Search for the cell housing the specified text and yield its (x, y) center coordinate. 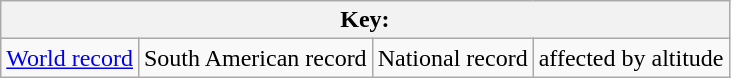
South American record (255, 58)
affected by altitude (631, 58)
National record (452, 58)
Key: (365, 20)
World record (70, 58)
